Pinpoint the cell where the given text exists, returning its (X, Y) midpoint coordinate. 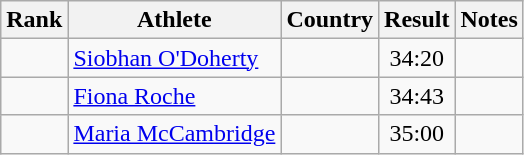
34:20 (417, 58)
35:00 (417, 134)
Fiona Roche (174, 96)
Maria McCambridge (174, 134)
Notes (489, 20)
Siobhan O'Doherty (174, 58)
Athlete (174, 20)
Result (417, 20)
34:43 (417, 96)
Rank (34, 20)
Country (330, 20)
